Scan for the cell matching the given text and deliver its (x, y) coordinate at center. 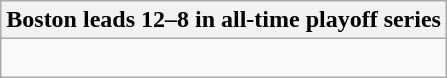
Boston leads 12–8 in all-time playoff series (224, 20)
